Determine the [X, Y] coordinate at the center of the cell enclosing the given text.  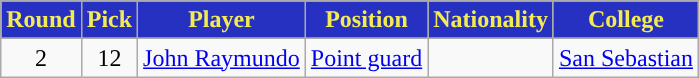
Player [222, 20]
12 [109, 58]
John Raymundo [222, 58]
Position [366, 20]
Nationality [491, 20]
Point guard [366, 58]
2 [41, 58]
Pick [109, 20]
College [626, 20]
Round [41, 20]
San Sebastian [626, 58]
